Locate the cell with the specified text and output its [x, y] center coordinate. 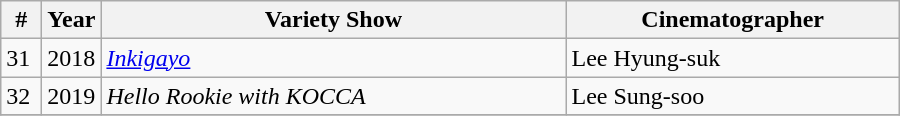
2018 [72, 58]
Inkigayo [334, 58]
Hello Rookie with KOCCA [334, 96]
Variety Show [334, 20]
31 [22, 58]
2019 [72, 96]
# [22, 20]
Lee Hyung-suk [732, 58]
32 [22, 96]
Year [72, 20]
Cinematographer [732, 20]
Lee Sung-soo [732, 96]
